Capture the cell that displays the provided text and extract its [x, y] central coordinate. 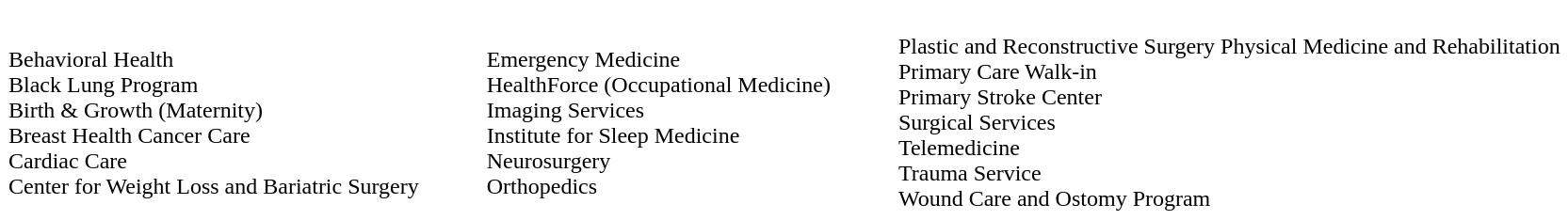
Emergency Medicine HealthForce (Occupational Medicine) Imaging Services Institute for Sleep Medicine Neurosurgery Orthopedics [658, 111]
Behavioral Health Black Lung Program Birth & Growth (Maternity) Breast Health Cancer Care Cardiac Care Center for Weight Loss and Bariatric Surgery [215, 111]
